Extract the (X, Y) coordinate from the center of the cell holding the provided text.  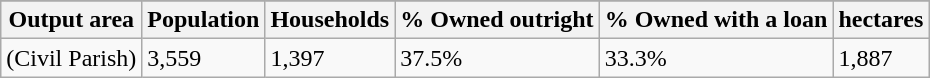
(Civil Parish) (72, 58)
% Owned outright (497, 20)
1,397 (330, 58)
% Owned with a loan (716, 20)
hectares (881, 20)
1,887 (881, 58)
Households (330, 20)
37.5% (497, 58)
Population (204, 20)
3,559 (204, 58)
Output area (72, 20)
33.3% (716, 58)
